Capture the cell that displays the provided text and extract its [X, Y] central coordinate. 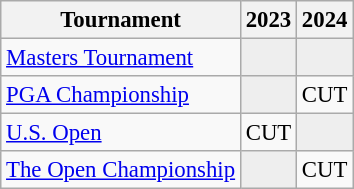
2024 [325, 20]
Masters Tournament [121, 58]
The Open Championship [121, 170]
2023 [268, 20]
Tournament [121, 20]
U.S. Open [121, 133]
PGA Championship [121, 95]
